Determine the (x, y) coordinate at the center of the cell enclosing the given text.  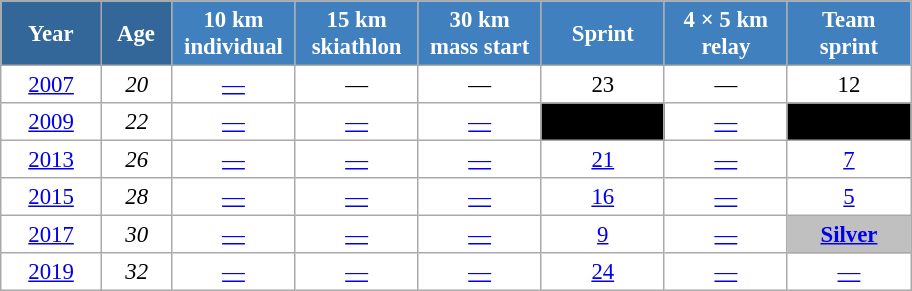
4 × 5 km relay (726, 34)
7 (848, 160)
2015 (52, 197)
10 km individual (234, 34)
Age (136, 34)
Team sprint (848, 34)
26 (136, 160)
2017 (52, 235)
21 (602, 160)
2009 (52, 122)
22 (136, 122)
30 km mass start (480, 34)
30 (136, 235)
12 (848, 85)
Year (52, 34)
2013 (52, 160)
Silver (848, 235)
5 (848, 197)
20 (136, 85)
15 km skiathlon (356, 34)
28 (136, 197)
9 (602, 235)
23 (602, 85)
2007 (52, 85)
Sprint (602, 34)
16 (602, 197)
